Identify which cell holds the provided text, then report its [x, y] central coordinate. 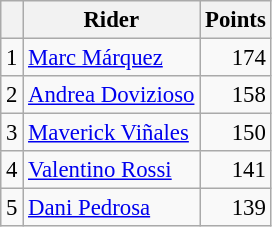
Andrea Dovizioso [112, 95]
Rider [112, 20]
158 [236, 95]
139 [236, 208]
Maverick Viñales [112, 133]
3 [12, 133]
4 [12, 170]
2 [12, 95]
1 [12, 58]
141 [236, 170]
174 [236, 58]
150 [236, 133]
Dani Pedrosa [112, 208]
Valentino Rossi [112, 170]
5 [12, 208]
Points [236, 20]
Marc Márquez [112, 58]
